For the text-containing cell, return its midpoint in [x, y] coordinate format. 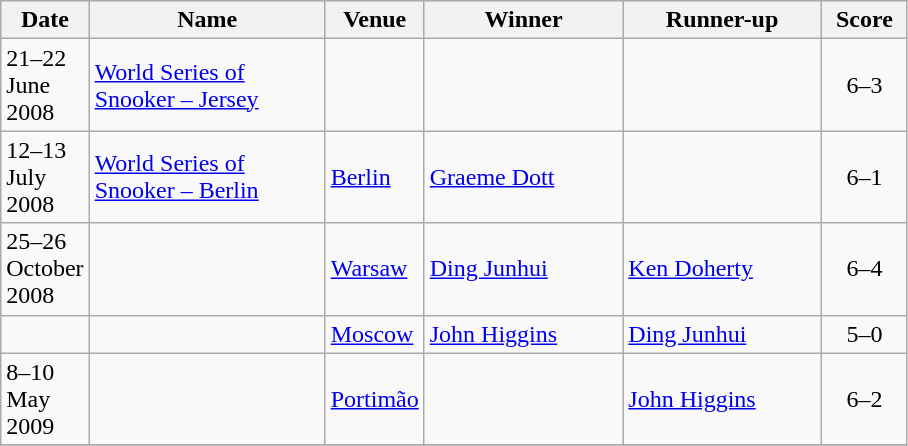
Winner [524, 20]
12–13 July 2008 [45, 177]
Moscow [374, 334]
Berlin [374, 177]
6–4 [864, 269]
Portimão [374, 399]
Date [45, 20]
World Series of Snooker – Berlin [207, 177]
21–22 June 2008 [45, 85]
World Series of Snooker – Jersey [207, 85]
Ken Doherty [722, 269]
Venue [374, 20]
25–26 October 2008 [45, 269]
Score [864, 20]
6–3 [864, 85]
Warsaw [374, 269]
Runner-up [722, 20]
6–2 [864, 399]
6–1 [864, 177]
Graeme Dott [524, 177]
Name [207, 20]
5–0 [864, 334]
8–10 May 2009 [45, 399]
